Return [x, y] of the center of cell containing provided text 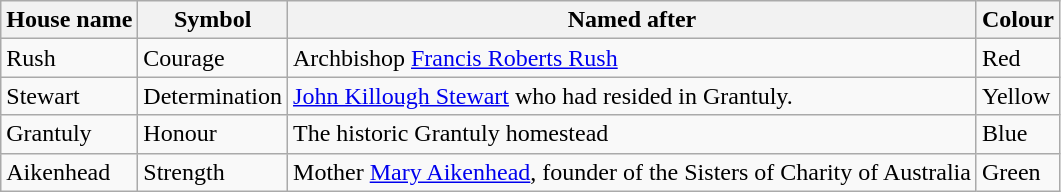
Strength [213, 172]
Courage [213, 58]
Archbishop Francis Roberts Rush [632, 58]
Aikenhead [70, 172]
Grantuly [70, 134]
Rush [70, 58]
The historic Grantuly homestead [632, 134]
Colour [1018, 20]
John Killough Stewart who had resided in Grantuly. [632, 96]
Honour [213, 134]
Green [1018, 172]
House name [70, 20]
Determination [213, 96]
Named after [632, 20]
Blue [1018, 134]
Mother Mary Aikenhead, founder of the Sisters of Charity of Australia [632, 172]
Symbol [213, 20]
Stewart [70, 96]
Yellow [1018, 96]
Red [1018, 58]
